Determine the [x, y] coordinate at the center of the cell enclosing the given text.  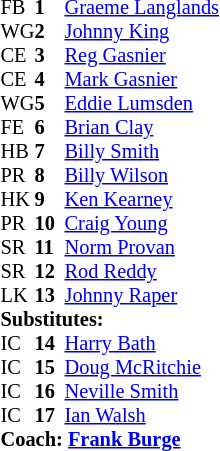
12 [49, 272]
HK [17, 200]
5 [49, 104]
Billy Smith [142, 152]
Eddie Lumsden [142, 104]
15 [49, 368]
14 [49, 344]
Johnny King [142, 32]
8 [49, 176]
LK [17, 296]
Ken Kearney [142, 200]
17 [49, 416]
9 [49, 200]
Rod Reddy [142, 272]
4 [49, 80]
Doug McRitchie [142, 368]
Reg Gasnier [142, 56]
Substitutes: [110, 320]
6 [49, 128]
16 [49, 392]
Craig Young [142, 224]
10 [49, 224]
3 [49, 56]
Harry Bath [142, 344]
2 [49, 32]
Billy Wilson [142, 176]
Johnny Raper [142, 296]
FE [17, 128]
11 [49, 248]
Brian Clay [142, 128]
7 [49, 152]
13 [49, 296]
Norm Provan [142, 248]
Neville Smith [142, 392]
Mark Gasnier [142, 80]
HB [17, 152]
Ian Walsh [142, 416]
